Find where the given text appears and provide that cell's center as [x, y] coordinate. 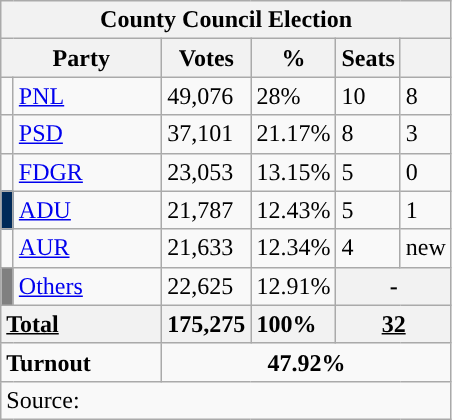
32 [394, 324]
Turnout [82, 362]
Total [82, 324]
- [394, 286]
Votes [206, 58]
47.92% [307, 362]
PSD [87, 134]
Party [82, 58]
FDGR [87, 172]
21.17% [294, 134]
PNL [87, 96]
4 [368, 248]
County Council Election [226, 20]
1 [426, 210]
100% [294, 324]
0 [426, 172]
49,076 [206, 96]
23,053 [206, 172]
28% [294, 96]
10 [368, 96]
new [426, 248]
21,787 [206, 210]
AUR [87, 248]
Seats [368, 58]
12.34% [294, 248]
175,275 [206, 324]
ADU [87, 210]
3 [426, 134]
22,625 [206, 286]
37,101 [206, 134]
Others [87, 286]
% [294, 58]
21,633 [206, 248]
12.43% [294, 210]
Source: [226, 400]
12.91% [294, 286]
13.15% [294, 172]
